Search for the cell housing the specified text and yield its (X, Y) center coordinate. 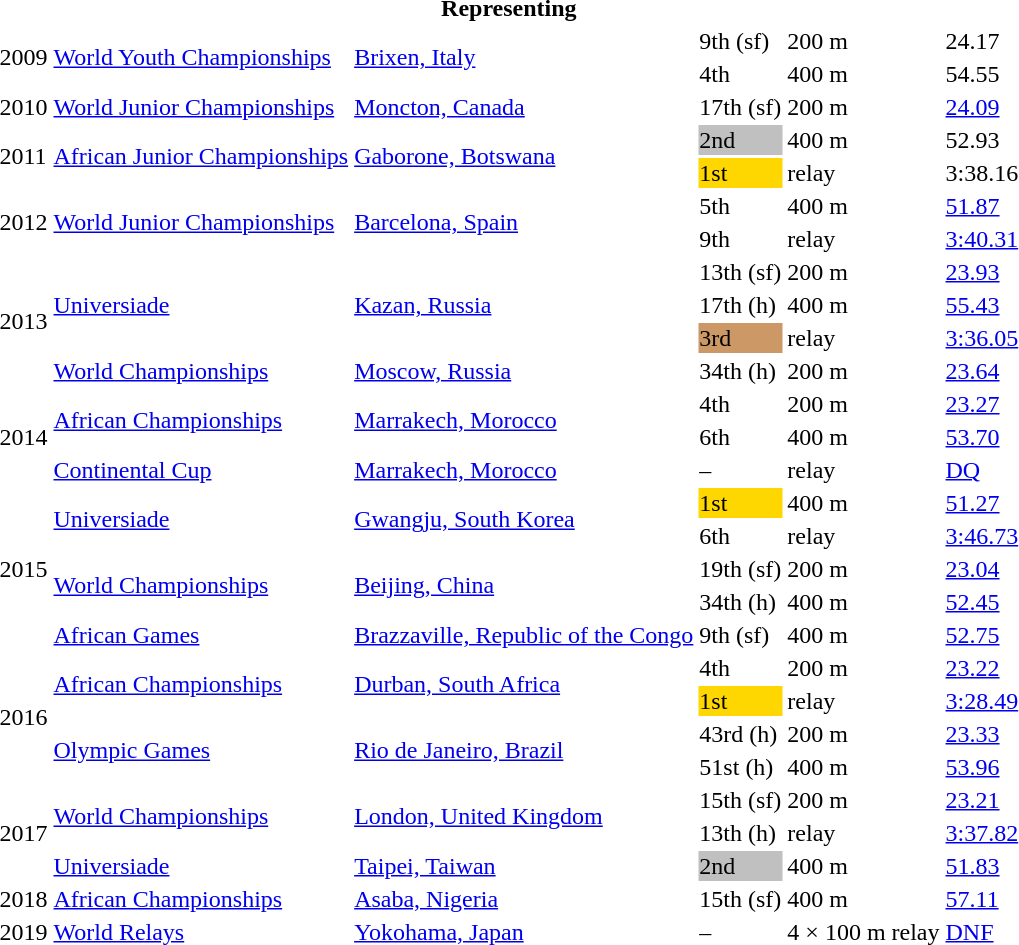
Moscow, Russia (524, 371)
– (740, 470)
Brixen, Italy (524, 58)
World Youth Championships (201, 58)
13th (h) (740, 833)
Durban, South Africa (524, 684)
Continental Cup (201, 470)
Olympic Games (201, 750)
Asaba, Nigeria (524, 899)
Moncton, Canada (524, 107)
Gwangju, South Korea (524, 520)
43rd (h) (740, 734)
17th (sf) (740, 107)
Kazan, Russia (524, 305)
19th (sf) (740, 569)
Barcelona, Spain (524, 222)
Brazzaville, Republic of the Congo (524, 635)
3rd (740, 338)
Rio de Janeiro, Brazil (524, 750)
Beijing, China (524, 586)
London, United Kingdom (524, 816)
African Junior Championships (201, 156)
African Games (201, 635)
17th (h) (740, 305)
9th (740, 239)
13th (sf) (740, 272)
5th (740, 206)
Taipei, Taiwan (524, 866)
51st (h) (740, 767)
Gaborone, Botswana (524, 156)
